For the text-containing cell, return its midpoint in [X, Y] coordinate format. 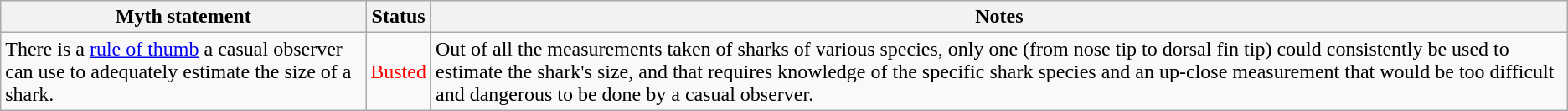
There is a rule of thumb a casual observer can use to adequately estimate the size of a shark. [183, 71]
Busted [399, 71]
Notes [998, 17]
Myth statement [183, 17]
Status [399, 17]
